Identify which cell holds the provided text, then report its (x, y) central coordinate. 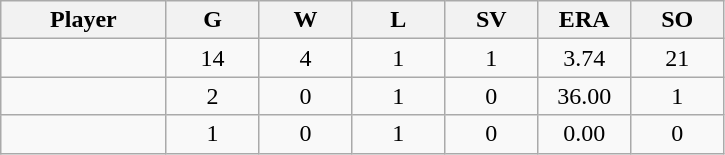
SO (678, 20)
0.00 (584, 134)
2 (212, 96)
G (212, 20)
3.74 (584, 58)
36.00 (584, 96)
W (306, 20)
14 (212, 58)
4 (306, 58)
SV (492, 20)
21 (678, 58)
L (398, 20)
ERA (584, 20)
Player (84, 20)
